Pinpoint the cell where the given text exists, returning its [x, y] midpoint coordinate. 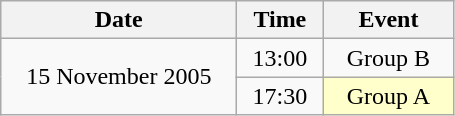
Group A [388, 96]
Group B [388, 58]
Time [280, 20]
17:30 [280, 96]
15 November 2005 [119, 77]
Event [388, 20]
13:00 [280, 58]
Date [119, 20]
